Detect which cell encompasses the target text, then output its [X, Y] center coordinate. 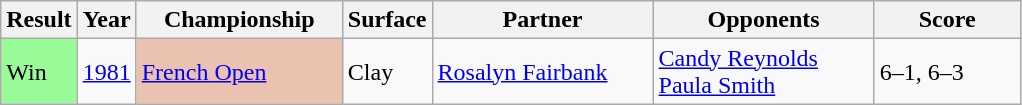
Candy Reynolds Paula Smith [764, 72]
Win [39, 72]
Clay [387, 72]
6–1, 6–3 [947, 72]
Surface [387, 20]
Year [106, 20]
Rosalyn Fairbank [542, 72]
Result [39, 20]
Score [947, 20]
French Open [239, 72]
Opponents [764, 20]
Partner [542, 20]
Championship [239, 20]
1981 [106, 72]
